From the cell containing the given text, extract its center point as [X, Y] coordinate. 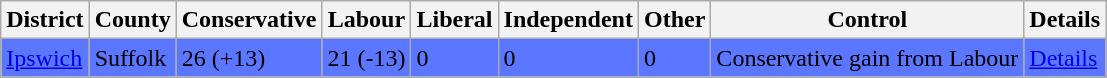
Labour [366, 20]
Conservative [249, 20]
Suffolk [132, 58]
Conservative gain from Labour [868, 58]
Independent [568, 20]
21 (-13) [366, 58]
Other [674, 20]
Control [868, 20]
District [45, 20]
Ipswich [45, 58]
Liberal [454, 20]
26 (+13) [249, 58]
County [132, 20]
